Return [X, Y] of the center of cell containing provided text 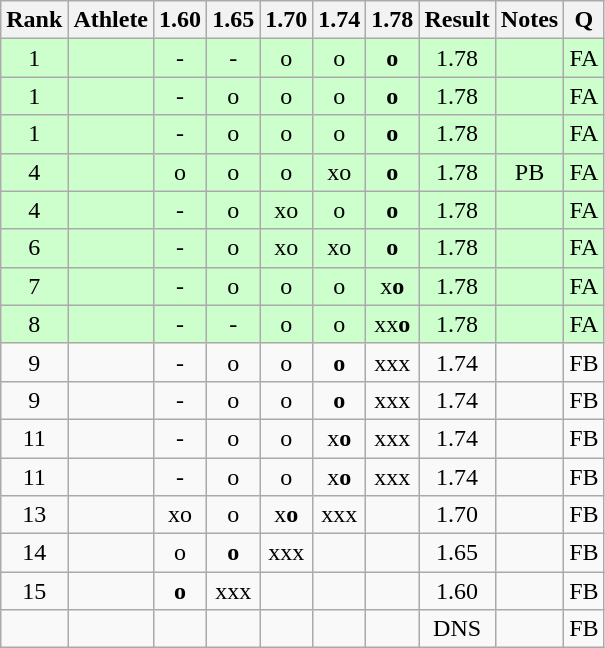
xxo [392, 324]
6 [34, 248]
PB [529, 172]
Notes [529, 20]
Rank [34, 20]
Athlete [111, 20]
Q [584, 20]
13 [34, 515]
DNS [457, 629]
Result [457, 20]
8 [34, 324]
7 [34, 286]
15 [34, 591]
14 [34, 553]
